For the text-containing cell, return its midpoint in [x, y] coordinate format. 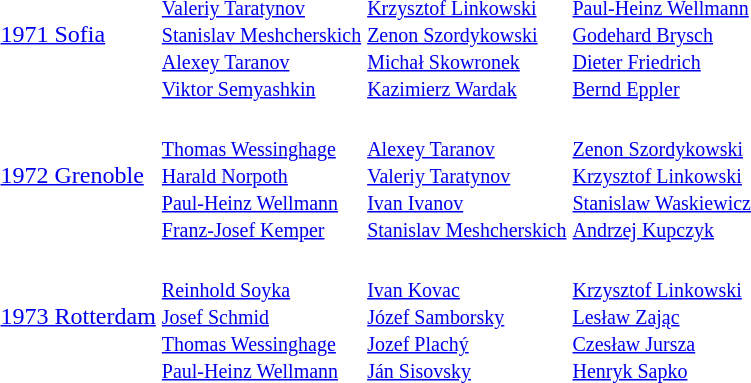
Alexey TaranovValeriy TaratynovIvan IvanovStanislav Meshcherskich [467, 175]
Thomas WessinghageHarald NorpothPaul-Heinz WellmannFranz-Josef Kemper [261, 175]
